Determine the [X, Y] coordinate at the center of the cell enclosing the given text.  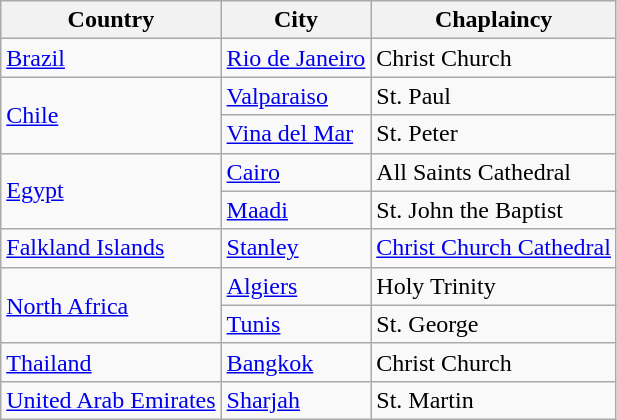
Maadi [296, 210]
St. Martin [494, 400]
Cairo [296, 172]
Stanley [296, 248]
Egypt [111, 191]
Country [111, 20]
St. George [494, 324]
St. John the Baptist [494, 210]
Christ Church Cathedral [494, 248]
St. Paul [494, 96]
Vina del Mar [296, 134]
St. Peter [494, 134]
Chile [111, 115]
United Arab Emirates [111, 400]
Holy Trinity [494, 286]
Bangkok [296, 362]
Falkland Islands [111, 248]
Valparaiso [296, 96]
Tunis [296, 324]
Thailand [111, 362]
Chaplaincy [494, 20]
City [296, 20]
Rio de Janeiro [296, 58]
Sharjah [296, 400]
North Africa [111, 305]
Brazil [111, 58]
Algiers [296, 286]
All Saints Cathedral [494, 172]
